For the text-containing cell, return its midpoint in (x, y) coordinate format. 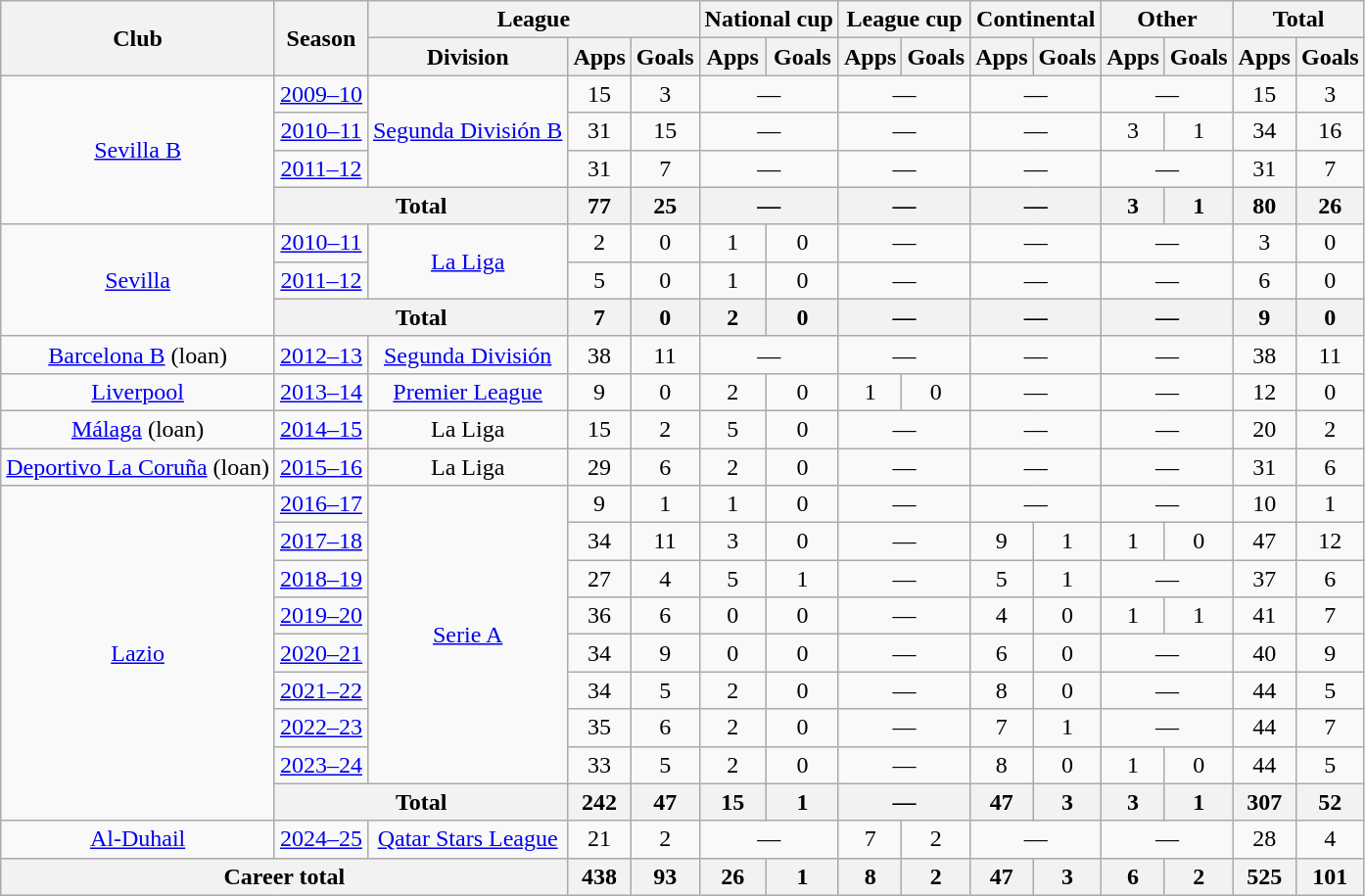
93 (665, 876)
Club (138, 38)
36 (599, 616)
Serie A (467, 635)
2017–18 (321, 542)
2021–22 (321, 690)
Career total (284, 876)
Sevilla (138, 280)
League cup (904, 20)
2014–15 (321, 429)
2012–13 (321, 354)
29 (599, 467)
101 (1330, 876)
2013–14 (321, 392)
National cup (769, 20)
2018–19 (321, 579)
242 (599, 802)
Division (467, 57)
Sevilla B (138, 150)
2019–20 (321, 616)
Premier League (467, 392)
10 (1264, 504)
2016–17 (321, 504)
35 (599, 728)
League (533, 20)
Deportivo La Coruña (loan) (138, 467)
Qatar Stars League (467, 839)
2022–23 (321, 728)
Málaga (loan) (138, 429)
Segunda División (467, 354)
Barcelona B (loan) (138, 354)
33 (599, 765)
Continental (1036, 20)
25 (665, 206)
2015–16 (321, 467)
Lazio (138, 654)
Segunda División B (467, 131)
77 (599, 206)
Season (321, 38)
52 (1330, 802)
41 (1264, 616)
2020–21 (321, 653)
20 (1264, 429)
37 (1264, 579)
Other (1167, 20)
438 (599, 876)
21 (599, 839)
40 (1264, 653)
28 (1264, 839)
16 (1330, 131)
27 (599, 579)
Liverpool (138, 392)
Al-Duhail (138, 839)
307 (1264, 802)
525 (1264, 876)
80 (1264, 206)
2024–25 (321, 839)
2023–24 (321, 765)
2009–10 (321, 94)
